Provide the (X, Y) coordinate of the cell's center where the given text is located.  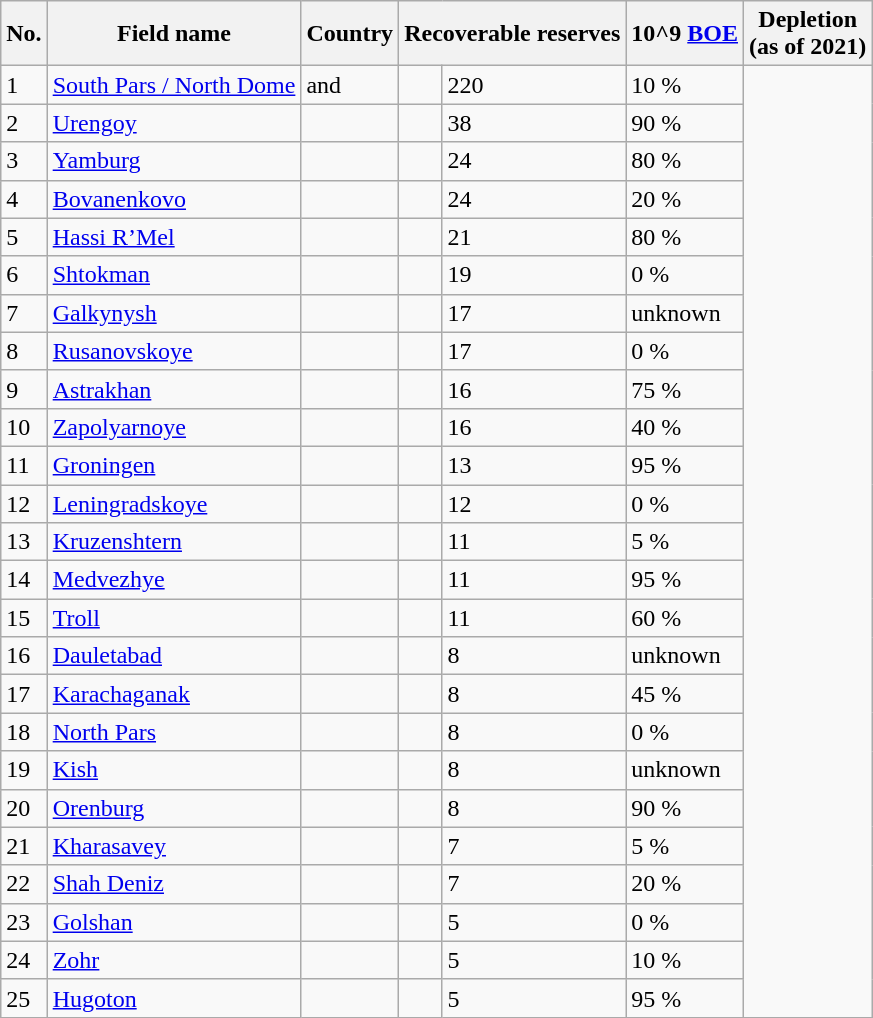
Galkynysh (174, 313)
Orenburg (174, 808)
2 (24, 123)
Leningradskoye (174, 503)
Hugoton (174, 998)
Kish (174, 770)
Field name (174, 34)
Recoverable reserves (512, 34)
Karachaganak (174, 694)
Kharasavey (174, 846)
23 (24, 922)
Depletion(as of 2021) (808, 34)
38 (534, 123)
Golshan (174, 922)
Country (350, 34)
6 (24, 275)
40 % (685, 427)
45 % (685, 694)
25 (24, 998)
220 (534, 85)
10 (24, 427)
3 (24, 161)
Shah Deniz (174, 884)
75 % (685, 389)
Shtokman (174, 275)
Zohr (174, 960)
60 % (685, 618)
Groningen (174, 465)
Urengoy (174, 123)
18 (24, 732)
Zapolyarnoye (174, 427)
Astrakhan (174, 389)
10^9 BOE (685, 34)
4 (24, 199)
14 (24, 580)
and (350, 85)
Troll (174, 618)
Medvezhye (174, 580)
22 (24, 884)
1 (24, 85)
Hassi R’Mel (174, 237)
Yamburg (174, 161)
Rusanovskoye (174, 351)
Dauletabad (174, 656)
North Pars (174, 732)
9 (24, 389)
15 (24, 618)
South Pars / North Dome (174, 85)
Bovanenkovo (174, 199)
No. (24, 34)
20 (24, 808)
Kruzenshtern (174, 542)
